Provide the [X, Y] coordinate of the cell's center where the given text is located.  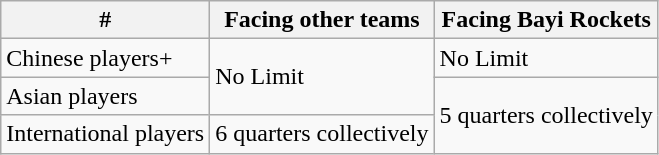
6 quarters collectively [322, 134]
# [106, 20]
Chinese players+ [106, 58]
5 quarters collectively [546, 115]
Facing Bayi Rockets [546, 20]
International players [106, 134]
Facing other teams [322, 20]
Asian players [106, 96]
